Provide the [X, Y] coordinate of the cell's center where the given text is located.  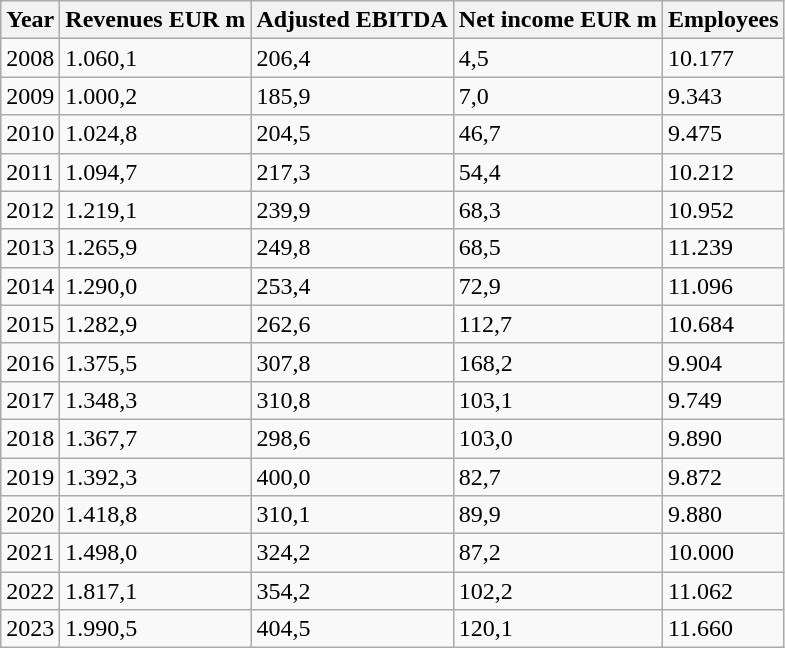
10.952 [723, 210]
307,8 [352, 362]
9.904 [723, 362]
2014 [30, 286]
2018 [30, 438]
1.094,7 [156, 172]
1.392,3 [156, 477]
68,3 [558, 210]
9.890 [723, 438]
1.282,9 [156, 324]
204,5 [352, 134]
1.290,0 [156, 286]
1.367,7 [156, 438]
2022 [30, 591]
262,6 [352, 324]
253,4 [352, 286]
10.684 [723, 324]
Employees [723, 20]
7,0 [558, 96]
Revenues EUR m [156, 20]
103,0 [558, 438]
239,9 [352, 210]
2010 [30, 134]
9.872 [723, 477]
217,3 [352, 172]
1.024,8 [156, 134]
2017 [30, 400]
9.749 [723, 400]
10.212 [723, 172]
404,5 [352, 629]
1.817,1 [156, 591]
310,1 [352, 515]
9.343 [723, 96]
310,8 [352, 400]
Adjusted EBITDA [352, 20]
54,4 [558, 172]
9.880 [723, 515]
11.660 [723, 629]
2020 [30, 515]
1.498,0 [156, 553]
2016 [30, 362]
11.096 [723, 286]
68,5 [558, 248]
9.475 [723, 134]
2015 [30, 324]
1.418,8 [156, 515]
4,5 [558, 58]
1.348,3 [156, 400]
2013 [30, 248]
10.000 [723, 553]
82,7 [558, 477]
11.239 [723, 248]
2011 [30, 172]
185,9 [352, 96]
168,2 [558, 362]
102,2 [558, 591]
400,0 [352, 477]
2008 [30, 58]
298,6 [352, 438]
11.062 [723, 591]
2021 [30, 553]
2019 [30, 477]
2009 [30, 96]
Net income EUR m [558, 20]
206,4 [352, 58]
1.375,5 [156, 362]
46,7 [558, 134]
1.265,9 [156, 248]
354,2 [352, 591]
249,8 [352, 248]
120,1 [558, 629]
2023 [30, 629]
103,1 [558, 400]
1.000,2 [156, 96]
72,9 [558, 286]
10.177 [723, 58]
89,9 [558, 515]
87,2 [558, 553]
324,2 [352, 553]
2012 [30, 210]
1.060,1 [156, 58]
1.219,1 [156, 210]
Year [30, 20]
1.990,5 [156, 629]
112,7 [558, 324]
